Capture the cell that displays the provided text and extract its (X, Y) central coordinate. 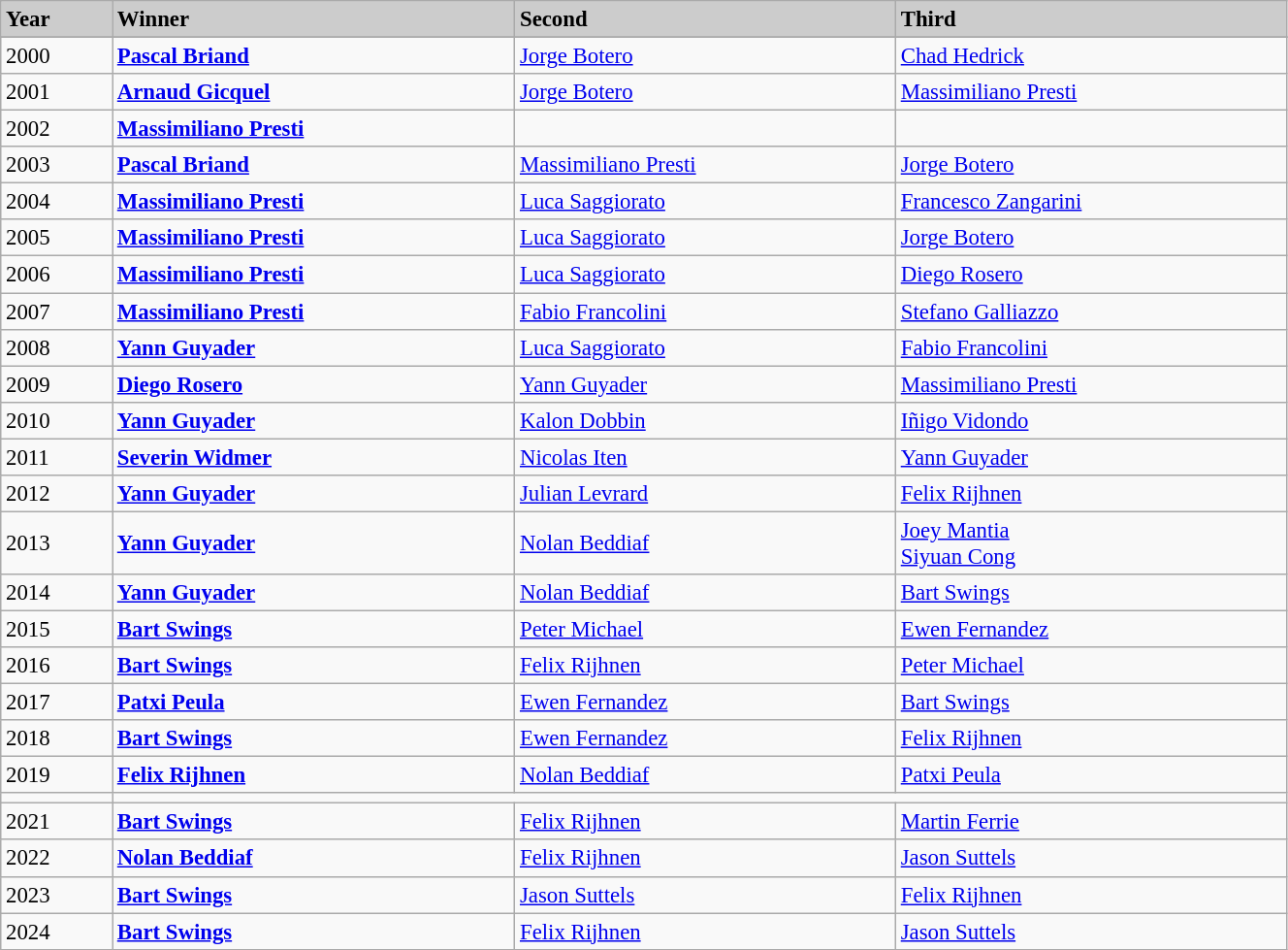
2007 (56, 311)
Year (56, 19)
2006 (56, 275)
2000 (56, 56)
2024 (56, 932)
2019 (56, 775)
Kalon Dobbin (706, 420)
2013 (56, 543)
2005 (56, 238)
2011 (56, 457)
Martin Ferrie (1090, 822)
2015 (56, 629)
Nicolas Iten (706, 457)
Julian Levrard (706, 494)
2012 (56, 494)
2008 (56, 347)
2003 (56, 165)
2017 (56, 703)
2016 (56, 666)
Chad Hedrick (1090, 56)
2018 (56, 738)
2010 (56, 420)
2014 (56, 593)
Iñigo Vidondo (1090, 420)
Francesco Zangarini (1090, 202)
Second (706, 19)
Arnaud Gicquel (314, 92)
2001 (56, 92)
Stefano Galliazzo (1090, 311)
2023 (56, 895)
2021 (56, 822)
2009 (56, 384)
2022 (56, 859)
Third (1090, 19)
2002 (56, 129)
Winner (314, 19)
2004 (56, 202)
Joey Mantia Siyuan Cong (1090, 543)
Severin Widmer (314, 457)
